Return the (x, y) coordinate for the center point of the cell that contains the specified text.  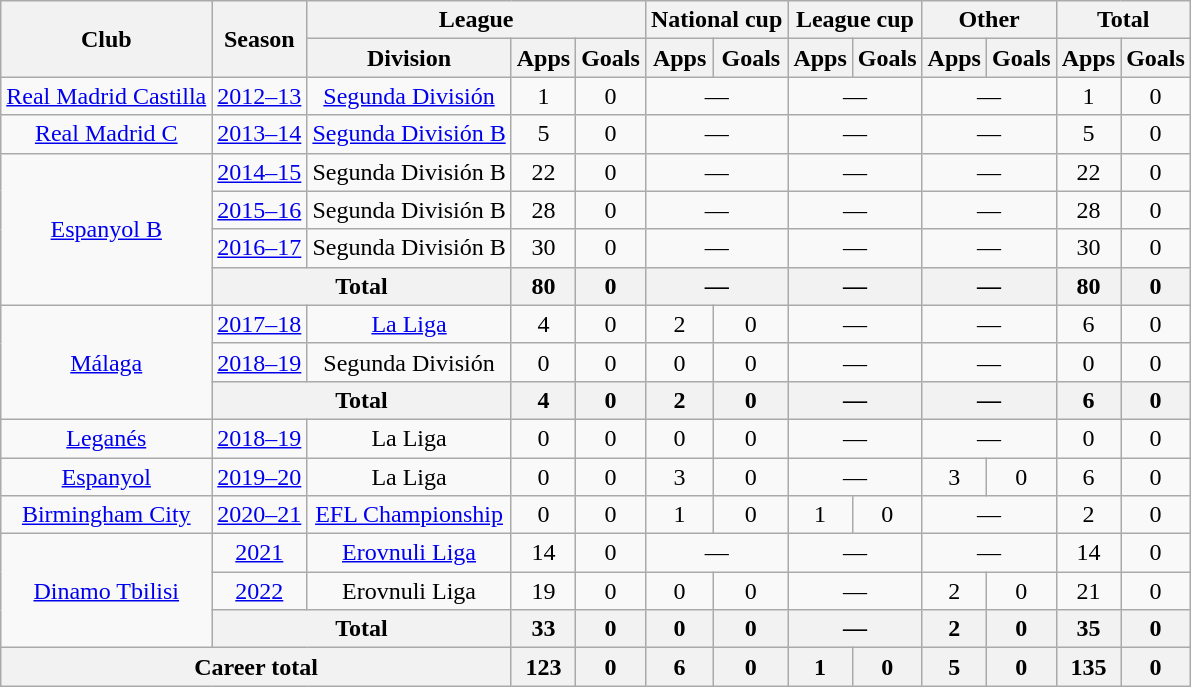
Real Madrid C (106, 134)
Season (260, 39)
Espanyol (106, 477)
2012–13 (260, 96)
EFL Championship (409, 515)
2014–15 (260, 172)
Leganés (106, 438)
Málaga (106, 362)
33 (543, 629)
2022 (260, 591)
Real Madrid Castilla (106, 96)
21 (1088, 591)
2016–17 (260, 248)
National cup (716, 20)
Division (409, 58)
19 (543, 591)
Birmingham City (106, 515)
2021 (260, 553)
35 (1088, 629)
2017–18 (260, 324)
League (476, 20)
123 (543, 667)
2020–21 (260, 515)
League cup (855, 20)
Other (989, 20)
Dinamo Tbilisi (106, 591)
135 (1088, 667)
2015–16 (260, 210)
Career total (256, 667)
2013–14 (260, 134)
Espanyol B (106, 229)
Club (106, 39)
2019–20 (260, 477)
